Pinpoint the cell where the given text exists, returning its (X, Y) midpoint coordinate. 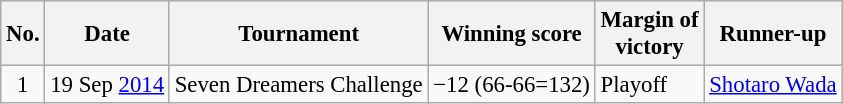
No. (23, 34)
Seven Dreamers Challenge (298, 85)
19 Sep 2014 (107, 85)
Shotaro Wada (773, 85)
Date (107, 34)
1 (23, 85)
−12 (66-66=132) (512, 85)
Winning score (512, 34)
Tournament (298, 34)
Margin ofvictory (650, 34)
Playoff (650, 85)
Runner-up (773, 34)
